Determine the [X, Y] coordinate at the center of the cell enclosing the given text.  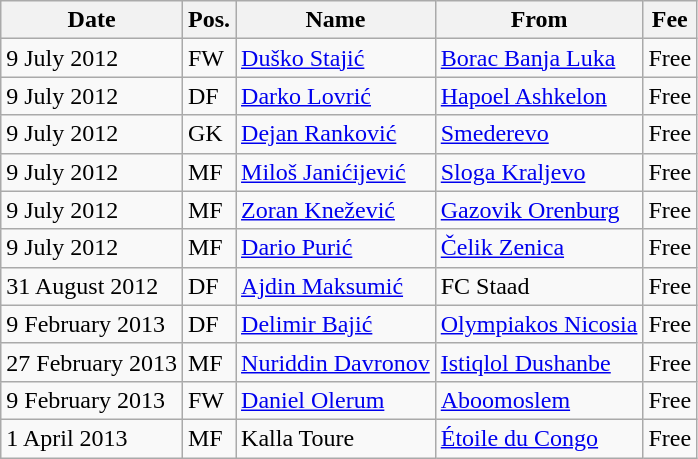
Smederevo [539, 134]
FC Staad [539, 286]
Čelik Zenica [539, 248]
Olympiakos Nicosia [539, 324]
31 August 2012 [92, 286]
Kalla Toure [336, 438]
Nuriddin Davronov [336, 362]
Hapoel Ashkelon [539, 96]
Gazovik Orenburg [539, 210]
Zoran Knežević [336, 210]
Duško Stajić [336, 58]
Étoile du Congo [539, 438]
Miloš Janićijević [336, 172]
Fee [670, 20]
Sloga Kraljevo [539, 172]
Aboomoslem [539, 400]
Dario Purić [336, 248]
Date [92, 20]
27 February 2013 [92, 362]
1 April 2013 [92, 438]
Darko Lovrić [336, 96]
Name [336, 20]
Borac Banja Luka [539, 58]
Daniel Olerum [336, 400]
Dejan Ranković [336, 134]
Pos. [208, 20]
GK [208, 134]
Delimir Bajić [336, 324]
Ajdin Maksumić [336, 286]
From [539, 20]
Istiqlol Dushanbe [539, 362]
